Provide the (X, Y) coordinate of the cell's center where the given text is located.  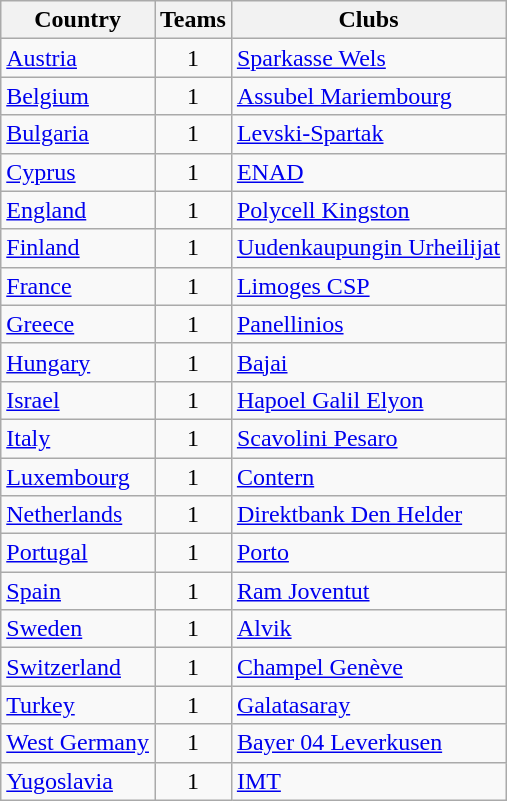
Portugal (78, 553)
Finland (78, 248)
ENAD (368, 172)
Cyprus (78, 172)
IMT (368, 781)
West Germany (78, 743)
Turkey (78, 705)
Sparkasse Wels (368, 58)
Limoges CSP (368, 286)
Italy (78, 438)
Israel (78, 400)
Luxembourg (78, 477)
Hapoel Galil Elyon (368, 400)
Scavolini Pesaro (368, 438)
Polycell Kingston (368, 210)
Ram Joventut (368, 591)
Bayer 04 Leverkusen (368, 743)
Hungary (78, 362)
Contern (368, 477)
Galatasaray (368, 705)
Sweden (78, 629)
Assubel Mariembourg (368, 96)
Belgium (78, 96)
France (78, 286)
Alvik (368, 629)
Yugoslavia (78, 781)
Direktbank Den Helder (368, 515)
Panellinios (368, 324)
Champel Genève (368, 667)
Austria (78, 58)
Clubs (368, 20)
Spain (78, 591)
Netherlands (78, 515)
Levski-Spartak (368, 134)
England (78, 210)
Uudenkaupungin Urheilijat (368, 248)
Porto (368, 553)
Country (78, 20)
Teams (192, 20)
Bajai (368, 362)
Bulgaria (78, 134)
Switzerland (78, 667)
Greece (78, 324)
